For the text-containing cell, return its midpoint in [x, y] coordinate format. 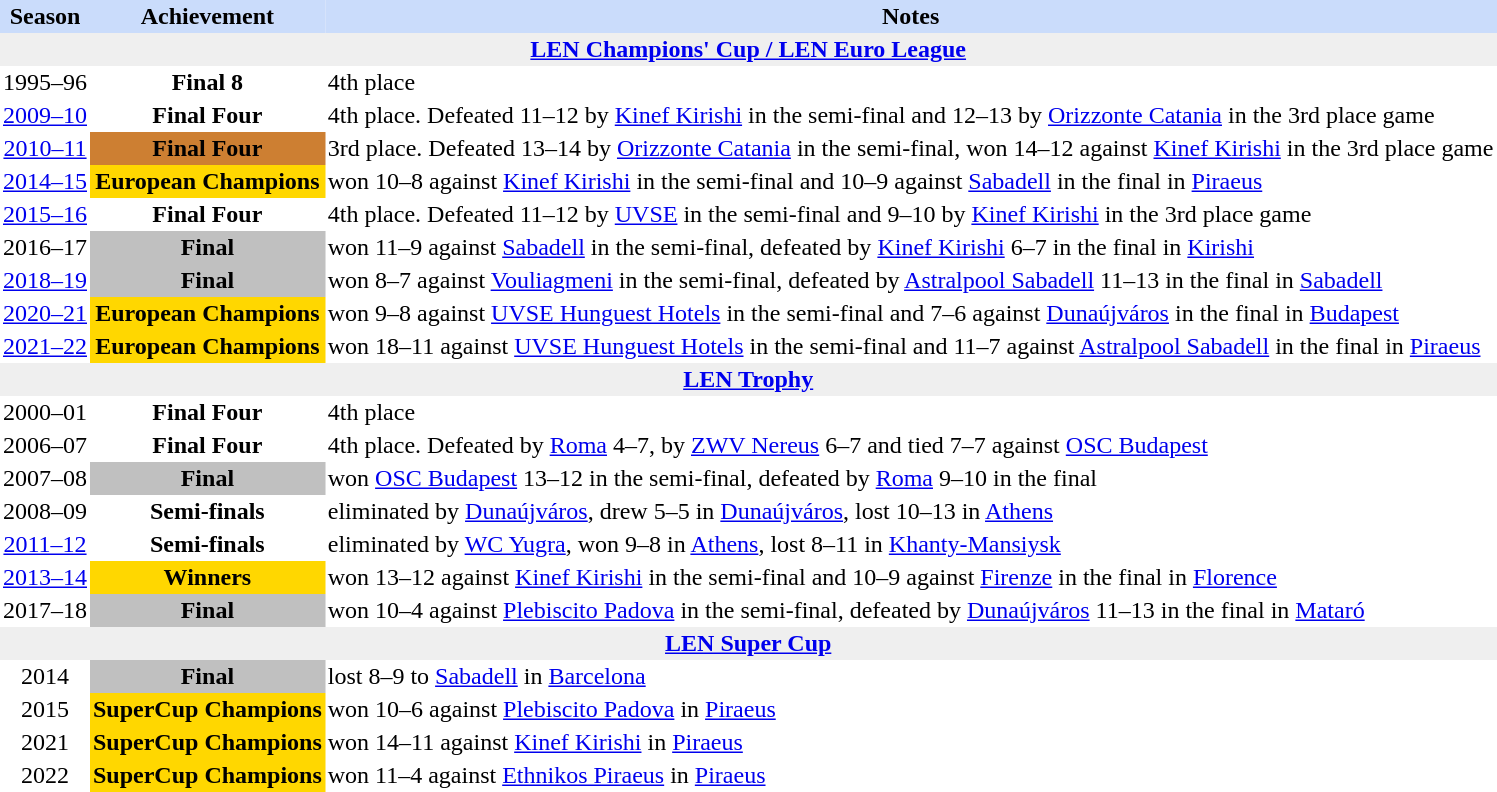
won 13–12 against Kinef Kirishi in the semi-final and 10–9 against Firenze in the final in Florence [911, 578]
LEN Super Cup [748, 644]
2015–16 [45, 214]
won 14–11 against Kinef Kirishi in Piraeus [911, 742]
eliminated by Dunaújváros, drew 5–5 in Dunaújváros, lost 10–13 in Athens [911, 512]
2021–22 [45, 346]
Achievement [208, 16]
won 18–11 against UVSE Hunguest Hotels in the semi-final and 11–7 against Astralpool Sabadell in the final in Piraeus [911, 346]
won 10–4 against Plebiscito Padova in the semi-final, defeated by Dunaújváros 11–13 in the final in Mataró [911, 610]
LEN Champions' Cup / LEN Euro League [748, 50]
2022 [45, 776]
4th place. Defeated by Roma 4–7, by ZWV Nereus 6–7 and tied 7–7 against ΟSC Budapest [911, 446]
2011–12 [45, 544]
1995–96 [45, 82]
2009–10 [45, 116]
2010–11 [45, 148]
2014–15 [45, 182]
2000–01 [45, 412]
won 8–7 against Vouliagmeni in the semi-final, defeated by Astralpool Sabadell 11–13 in the final in Sabadell [911, 280]
2007–08 [45, 478]
Notes [911, 16]
eliminated by WC Yugra, won 9–8 in Athens, lost 8–11 in Khanty-Mansiysk [911, 544]
2018–19 [45, 280]
2015 [45, 710]
LEN Trophy [748, 380]
Final 8 [208, 82]
4th place. Defeated 11–12 by UVSE in the semi-final and 9–10 by Kinef Kirishi in the 3rd place game [911, 214]
2006–07 [45, 446]
won 10–8 against Kinef Kirishi in the semi-final and 10–9 against Sabadell in the final in Piraeus [911, 182]
Season [45, 16]
2020–21 [45, 314]
won ΟSC Budapest 13–12 in the semi-final, defeated by Roma 9–10 in the final [911, 478]
2014 [45, 676]
2008–09 [45, 512]
won 11–9 against Sabadell in the semi-final, defeated by Kinef Kirishi 6–7 in the final in Kirishi [911, 248]
won 9–8 against UVSE Hunguest Hotels in the semi-final and 7–6 against Dunaújváros in the final in Budapest [911, 314]
2017–18 [45, 610]
2013–14 [45, 578]
lost 8–9 to Sabadell in Barcelona [911, 676]
won 11–4 against Ethnikos Piraeus in Piraeus [911, 776]
won 10–6 against Plebiscito Padova in Piraeus [911, 710]
4th place. Defeated 11–12 by Kinef Kirishi in the semi-final and 12–13 by Orizzonte Catania in the 3rd place game [911, 116]
3rd place. Defeated 13–14 by Orizzonte Catania in the semi-final, won 14–12 against Kinef Kirishi in the 3rd place game [911, 148]
2016–17 [45, 248]
2021 [45, 742]
Winners [208, 578]
